Output the [X, Y] coordinate of the center of the cell containing the given text.  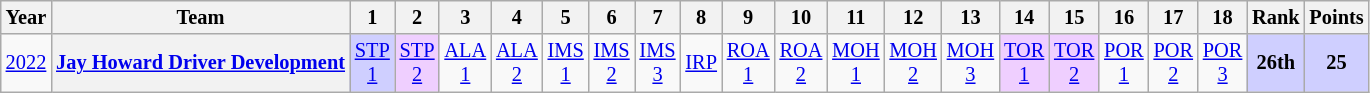
MOH3 [970, 63]
IMS1 [566, 63]
7 [658, 17]
IRP [700, 63]
Points [1336, 17]
15 [1074, 17]
8 [700, 17]
POR3 [1222, 63]
Rank [1276, 17]
4 [517, 17]
13 [970, 17]
IMS2 [612, 63]
2022 [26, 63]
ROA1 [748, 63]
Team [200, 17]
5 [566, 17]
9 [748, 17]
Jay Howard Driver Development [200, 63]
12 [914, 17]
26th [1276, 63]
TOR2 [1074, 63]
TOR1 [1024, 63]
POR2 [1174, 63]
STP1 [372, 63]
2 [418, 17]
18 [1222, 17]
16 [1124, 17]
ALA1 [465, 63]
MOH2 [914, 63]
17 [1174, 17]
6 [612, 17]
MOH1 [856, 63]
IMS3 [658, 63]
POR1 [1124, 63]
14 [1024, 17]
10 [802, 17]
25 [1336, 63]
1 [372, 17]
Year [26, 17]
STP2 [418, 63]
11 [856, 17]
ROA2 [802, 63]
3 [465, 17]
ALA2 [517, 63]
